Determine the (x, y) coordinate at the center of the cell enclosing the given text.  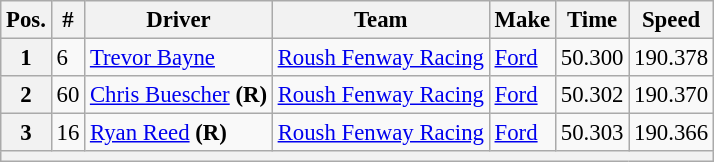
Ryan Reed (R) (179, 133)
Trevor Bayne (179, 58)
2 (26, 95)
# (68, 20)
Driver (179, 20)
6 (68, 58)
50.300 (592, 58)
3 (26, 133)
Speed (672, 20)
16 (68, 133)
190.366 (672, 133)
190.370 (672, 95)
Chris Buescher (R) (179, 95)
1 (26, 58)
Time (592, 20)
Make (522, 20)
Pos. (26, 20)
50.303 (592, 133)
190.378 (672, 58)
50.302 (592, 95)
Team (380, 20)
60 (68, 95)
